Extract the (x, y) coordinate from the center of the cell holding the provided text.  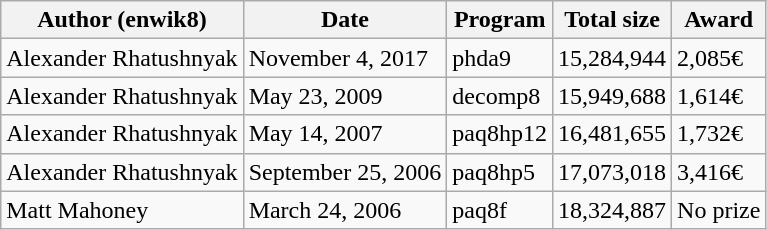
3,416€ (719, 172)
Author (enwik8) (122, 20)
phda9 (500, 58)
2,085€ (719, 58)
16,481,655 (612, 134)
18,324,887 (612, 210)
May 23, 2009 (345, 96)
November 4, 2017 (345, 58)
1,732€ (719, 134)
1,614€ (719, 96)
No prize (719, 210)
Date (345, 20)
15,949,688 (612, 96)
Award (719, 20)
Matt Mahoney (122, 210)
17,073,018 (612, 172)
Total size (612, 20)
paq8hp5 (500, 172)
paq8hp12 (500, 134)
May 14, 2007 (345, 134)
15,284,944 (612, 58)
decomp8 (500, 96)
September 25, 2006 (345, 172)
March 24, 2006 (345, 210)
paq8f (500, 210)
Program (500, 20)
